Detect which cell encompasses the target text, then output its [X, Y] center coordinate. 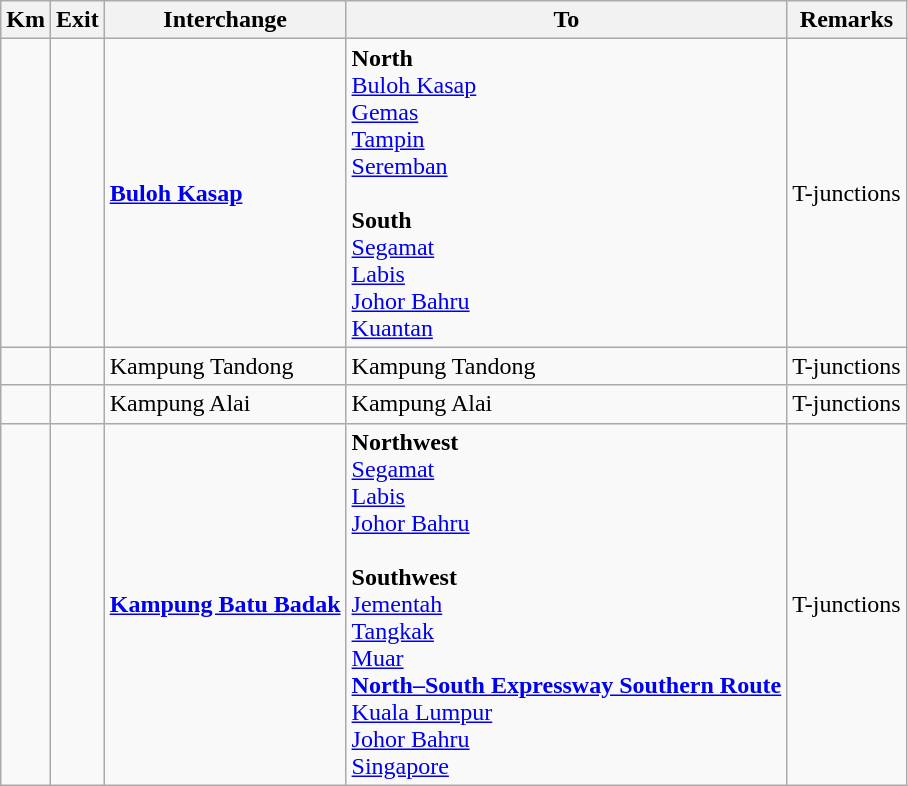
Remarks [847, 20]
North Buloh Kasap Gemas Tampin SerembanSouth Segamat Labis Johor Bahru Kuantan [566, 193]
To [566, 20]
Exit [77, 20]
Interchange [225, 20]
Buloh Kasap [225, 193]
Kampung Batu Badak [225, 604]
Northwest Segamat Labis Johor BahruSouthwest Jementah Tangkak Muar North–South Expressway Southern RouteKuala LumpurJohor BahruSingapore [566, 604]
Km [26, 20]
